Provide the (x, y) coordinate of the cell's center where the given text is located.  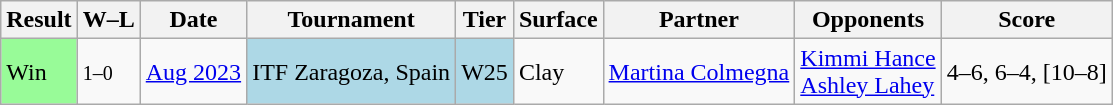
ITF Zaragoza, Spain (352, 72)
4–6, 6–4, [10–8] (1026, 72)
Score (1026, 20)
W–L (108, 20)
Martina Colmegna (699, 72)
1–0 (108, 72)
Kimmi Hance Ashley Lahey (868, 72)
Partner (699, 20)
Date (193, 20)
Aug 2023 (193, 72)
Surface (558, 20)
Result (39, 20)
Clay (558, 72)
Opponents (868, 20)
W25 (485, 72)
Tier (485, 20)
Win (39, 72)
Tournament (352, 20)
